Locate the cell with the specified text and output its [X, Y] center coordinate. 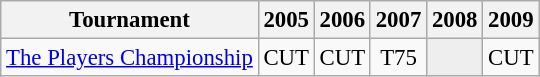
T75 [398, 58]
2005 [286, 20]
2008 [455, 20]
2007 [398, 20]
Tournament [130, 20]
2006 [342, 20]
The Players Championship [130, 58]
2009 [511, 20]
